Search for the cell housing the specified text and yield its [x, y] center coordinate. 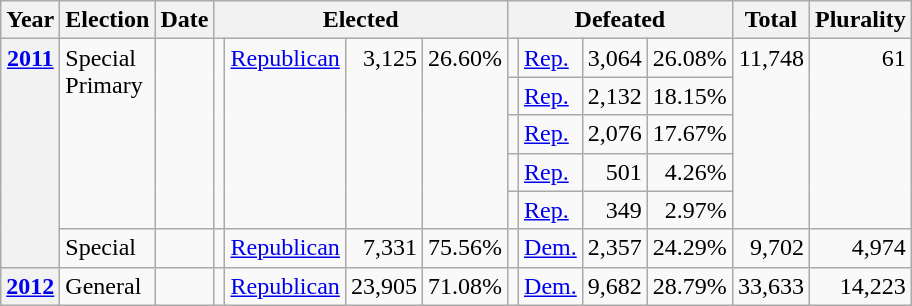
26.08% [690, 58]
17.67% [690, 134]
9,682 [614, 286]
24.29% [690, 248]
2.97% [690, 210]
Election [108, 20]
SpecialPrimary [108, 134]
18.15% [690, 96]
75.56% [464, 248]
61 [860, 134]
Plurality [860, 20]
26.60% [464, 134]
General [108, 286]
2,132 [614, 96]
71.08% [464, 286]
2011 [30, 153]
3,064 [614, 58]
Defeated [620, 20]
Special [108, 248]
2012 [30, 286]
Total [770, 20]
Date [184, 20]
11,748 [770, 134]
28.79% [690, 286]
7,331 [384, 248]
14,223 [860, 286]
501 [614, 172]
4,974 [860, 248]
23,905 [384, 286]
33,633 [770, 286]
9,702 [770, 248]
349 [614, 210]
3,125 [384, 134]
Year [30, 20]
Elected [361, 20]
2,357 [614, 248]
4.26% [690, 172]
2,076 [614, 134]
